Scan for the cell matching the given text and deliver its (X, Y) coordinate at center. 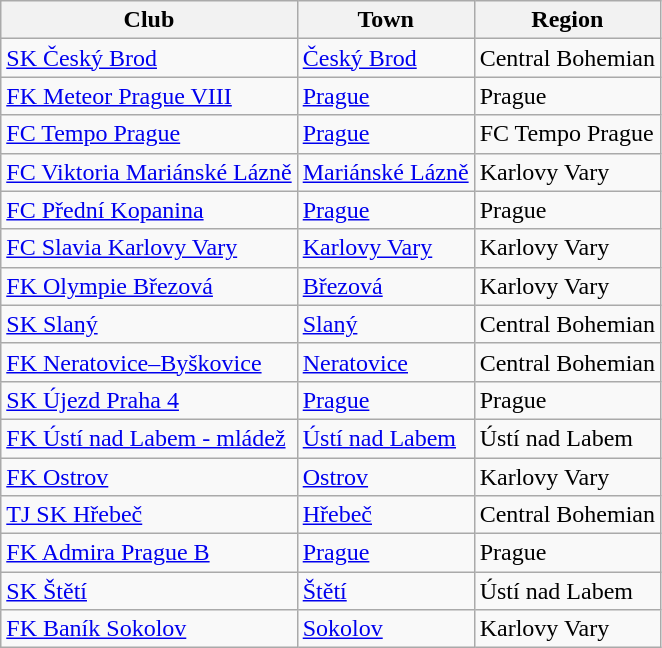
Club (149, 20)
Hřebeč (386, 515)
Slaný (386, 324)
FC Viktoria Mariánské Lázně (149, 172)
FK Baník Sokolov (149, 629)
TJ SK Hřebeč (149, 515)
SK Újezd Praha 4 (149, 400)
Neratovice (386, 362)
FK Olympie Březová (149, 286)
SK Štětí (149, 591)
FK Meteor Prague VIII (149, 96)
FK Ústí nad Labem - mládež (149, 438)
Region (567, 20)
FK Ostrov (149, 477)
FK Admira Prague B (149, 553)
Town (386, 20)
SK Slaný (149, 324)
FK Neratovice–Byškovice (149, 362)
Štětí (386, 591)
FC Slavia Karlovy Vary (149, 248)
SK Český Brod (149, 58)
Český Brod (386, 58)
Mariánské Lázně (386, 172)
Sokolov (386, 629)
FC Přední Kopanina (149, 210)
Ostrov (386, 477)
Březová (386, 286)
